Identify which cell holds the provided text, then report its (X, Y) central coordinate. 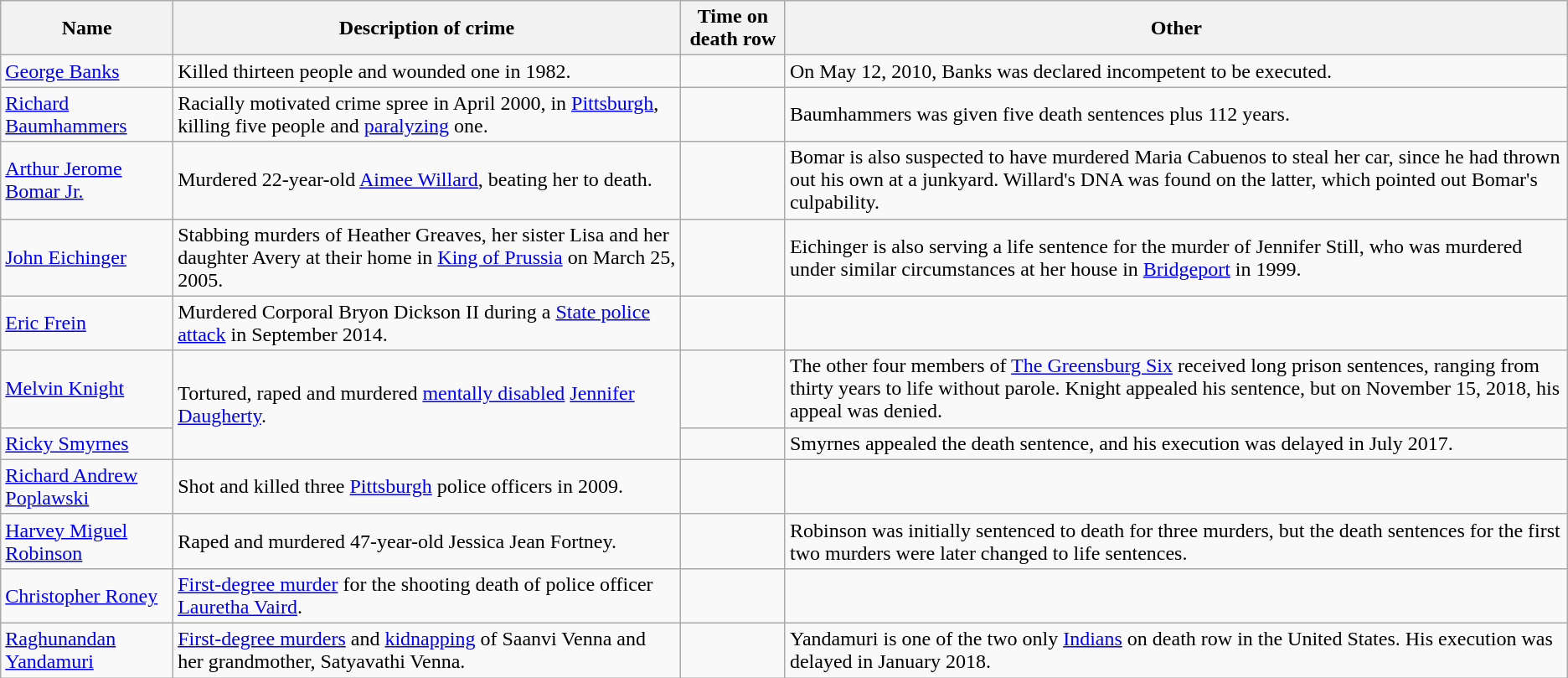
Robinson was initially sentenced to death for three murders, but the death sentences for the first two murders were later changed to life sentences. (1176, 541)
On May 12, 2010, Banks was declared incompetent to be executed. (1176, 71)
Name (87, 28)
Killed thirteen people and wounded one in 1982. (427, 71)
First-degree murder for the shooting death of police officer Lauretha Vaird. (427, 595)
Yandamuri is one of the two only Indians on death row in the United States. His execution was delayed in January 2018. (1176, 650)
Racially motivated crime spree in April 2000, in Pittsburgh, killing five people and paralyzing one. (427, 114)
Ricky Smyrnes (87, 443)
Raped and murdered 47-year-old Jessica Jean Fortney. (427, 541)
Other (1176, 28)
First-degree murders and kidnapping of Saanvi Venna and her grandmother, Satyavathi Venna. (427, 650)
George Banks (87, 71)
Tortured, raped and murdered mentally disabled Jennifer Daugherty. (427, 405)
Shot and killed three Pittsburgh police officers in 2009. (427, 486)
Harvey Miguel Robinson (87, 541)
Richard Andrew Poplawski (87, 486)
Arthur Jerome Bomar Jr. (87, 180)
Eric Frein (87, 323)
Baumhammers was given five death sentences plus 112 years. (1176, 114)
Raghunandan Yandamuri (87, 650)
Murdered Corporal Bryon Dickson II during a State police attack in September 2014. (427, 323)
Richard Baumhammers (87, 114)
Description of crime (427, 28)
Murdered 22-year-old Aimee Willard, beating her to death. (427, 180)
John Eichinger (87, 257)
Christopher Roney (87, 595)
Smyrnes appealed the death sentence, and his execution was delayed in July 2017. (1176, 443)
Melvin Knight (87, 389)
Time on death row (732, 28)
Stabbing murders of Heather Greaves, her sister Lisa and her daughter Avery at their home in King of Prussia on March 25, 2005. (427, 257)
